Return the (x, y) coordinate for the center point of the cell that contains the specified text.  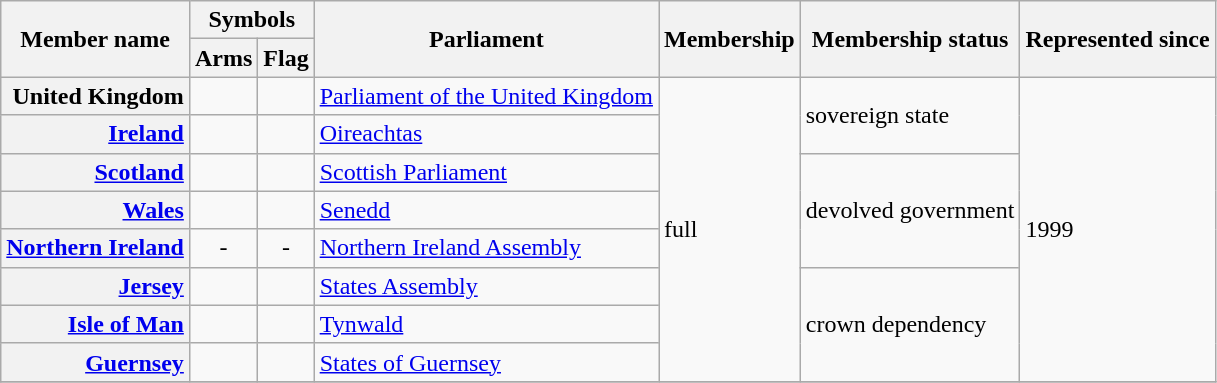
sovereign state (910, 115)
Scotland (96, 172)
Scottish Parliament (486, 172)
Northern Ireland (96, 248)
States Assembly (486, 286)
1999 (1118, 229)
Ireland (96, 134)
Isle of Man (96, 324)
Jersey (96, 286)
Parliament (486, 39)
Senedd (486, 210)
Parliament of the United Kingdom (486, 96)
Tynwald (486, 324)
Member name (96, 39)
Oireachtas (486, 134)
Symbols (252, 20)
Guernsey (96, 362)
crown dependency (910, 324)
States of Guernsey (486, 362)
Arms (223, 58)
devolved government (910, 210)
United Kingdom (96, 96)
Northern Ireland Assembly (486, 248)
full (729, 229)
Membership (729, 39)
Wales (96, 210)
Represented since (1118, 39)
Flag (286, 58)
Membership status (910, 39)
